Return [x, y] of the center of cell containing provided text 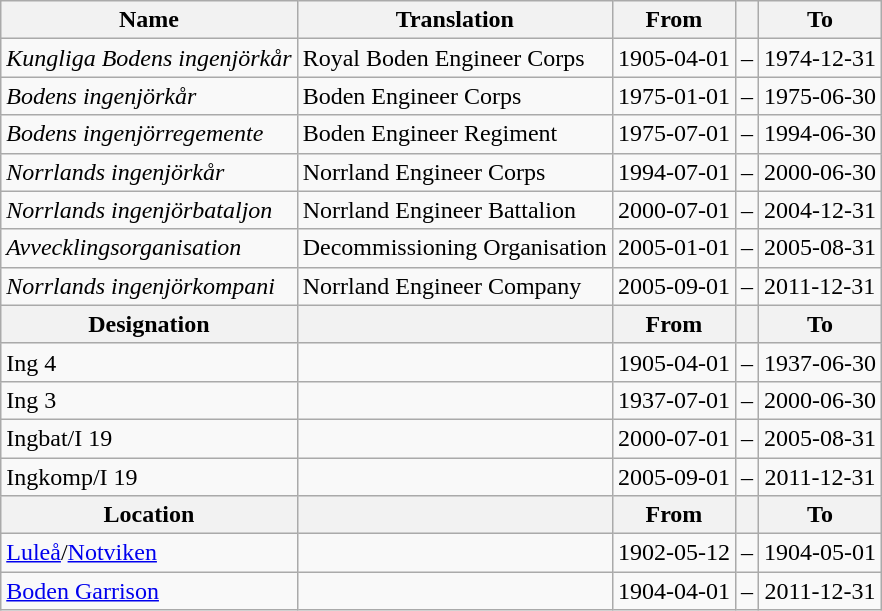
1975-07-01 [674, 134]
1994-07-01 [674, 172]
Translation [454, 20]
Decommissioning Organisation [454, 248]
Boden Engineer Corps [454, 96]
Norrland Engineer Company [454, 286]
Ing 4 [149, 362]
1975-01-01 [674, 96]
Ingkomp/I 19 [149, 477]
Boden Garrison [149, 591]
1975-06-30 [820, 96]
Norrland Engineer Battalion [454, 210]
Kungliga Bodens ingenjörkår [149, 58]
Ingbat/I 19 [149, 438]
1994-06-30 [820, 134]
1904-05-01 [820, 553]
1904-04-01 [674, 591]
1974-12-31 [820, 58]
2004-12-31 [820, 210]
1937-07-01 [674, 400]
Norrlands ingenjörkår [149, 172]
Avvecklingsorganisation [149, 248]
Norrlands ingenjörbataljon [149, 210]
Luleå/Notviken [149, 553]
Norrlands ingenjörkompani [149, 286]
Bodens ingenjörregemente [149, 134]
2005-01-01 [674, 248]
Ing 3 [149, 400]
Name [149, 20]
Royal Boden Engineer Corps [454, 58]
Location [149, 515]
1902-05-12 [674, 553]
1937-06-30 [820, 362]
Designation [149, 324]
Bodens ingenjörkår [149, 96]
Boden Engineer Regiment [454, 134]
Norrland Engineer Corps [454, 172]
